Scan for the cell matching the given text and deliver its (x, y) coordinate at center. 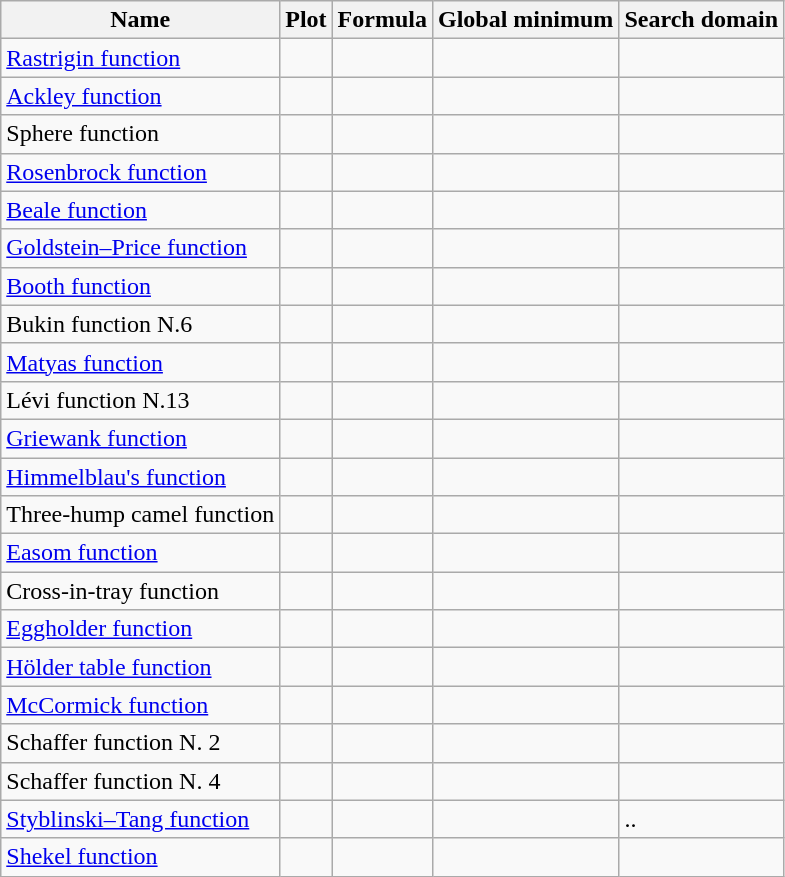
Global minimum (525, 20)
Schaffer function N. 4 (140, 781)
Sphere function (140, 134)
Lévi function N.13 (140, 400)
Search domain (702, 20)
Himmelblau's function (140, 477)
Booth function (140, 286)
Rosenbrock function (140, 172)
Goldstein–Price function (140, 248)
Schaffer function N. 2 (140, 743)
Griewank function (140, 438)
.. (702, 819)
Rastrigin function (140, 58)
Formula (382, 20)
Three-hump camel function (140, 515)
Bukin function N.6 (140, 324)
Beale function (140, 210)
Easom function (140, 553)
Shekel function (140, 857)
Ackley function (140, 96)
Matyas function (140, 362)
Hölder table function (140, 667)
Name (140, 20)
Cross-in-tray function (140, 591)
Eggholder function (140, 629)
McCormick function (140, 705)
Styblinski–Tang function (140, 819)
Plot (306, 20)
